Scan for the cell matching the given text and deliver its [x, y] coordinate at center. 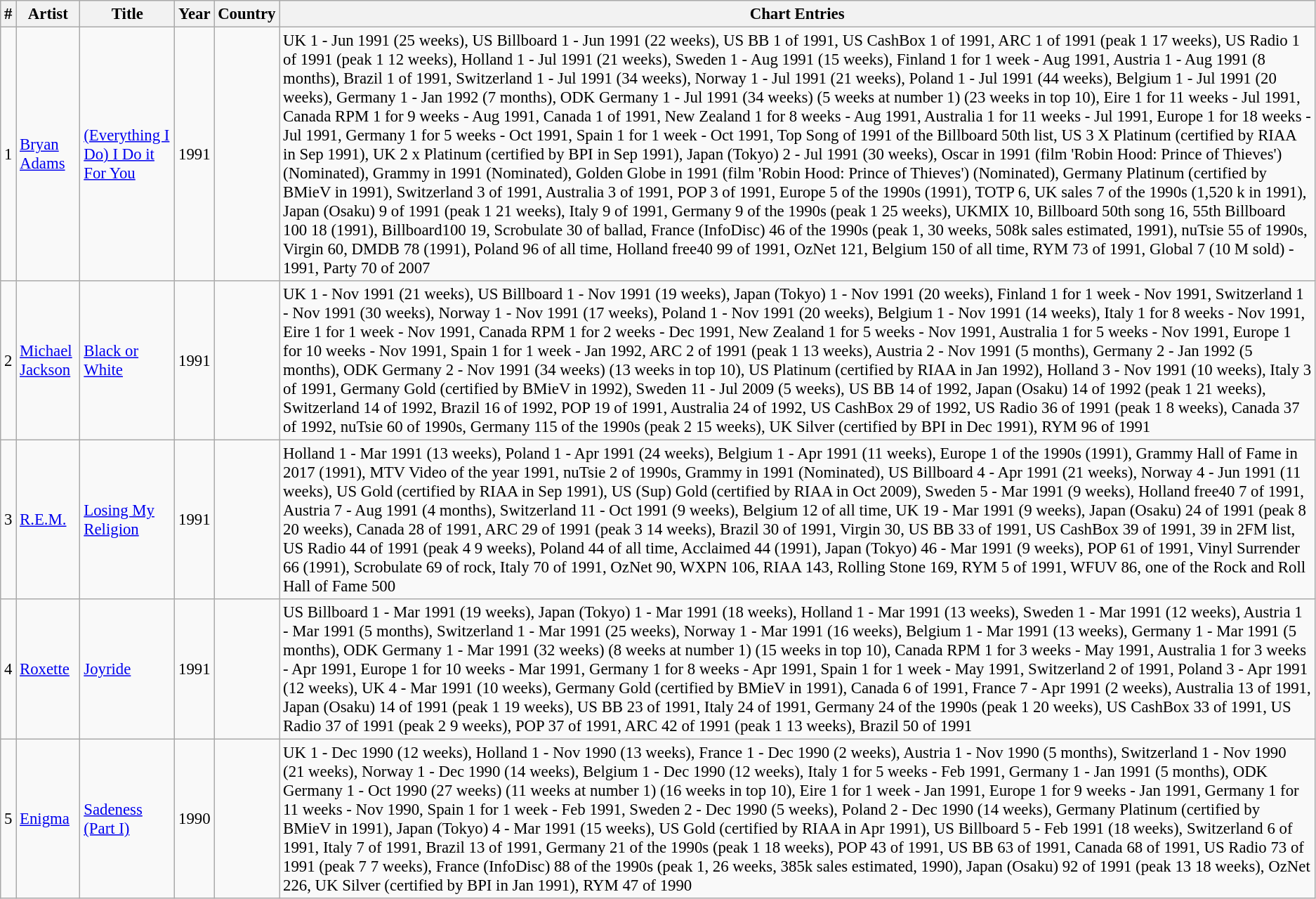
Losing My Religion [128, 520]
Joyride [128, 669]
# [8, 14]
5 [8, 819]
Bryan Adams [48, 155]
2 [8, 361]
Roxette [48, 669]
R.E.M. [48, 520]
1 [8, 155]
1990 [195, 819]
Sadeness (Part I) [128, 819]
Enigma [48, 819]
Chart Entries [798, 14]
Country [247, 14]
Black or White [128, 361]
Michael Jackson [48, 361]
Title [128, 14]
Year [195, 14]
4 [8, 669]
3 [8, 520]
Artist [48, 14]
(Everything I Do) I Do it For You [128, 155]
